Pinpoint the cell where the given text exists, returning its (X, Y) midpoint coordinate. 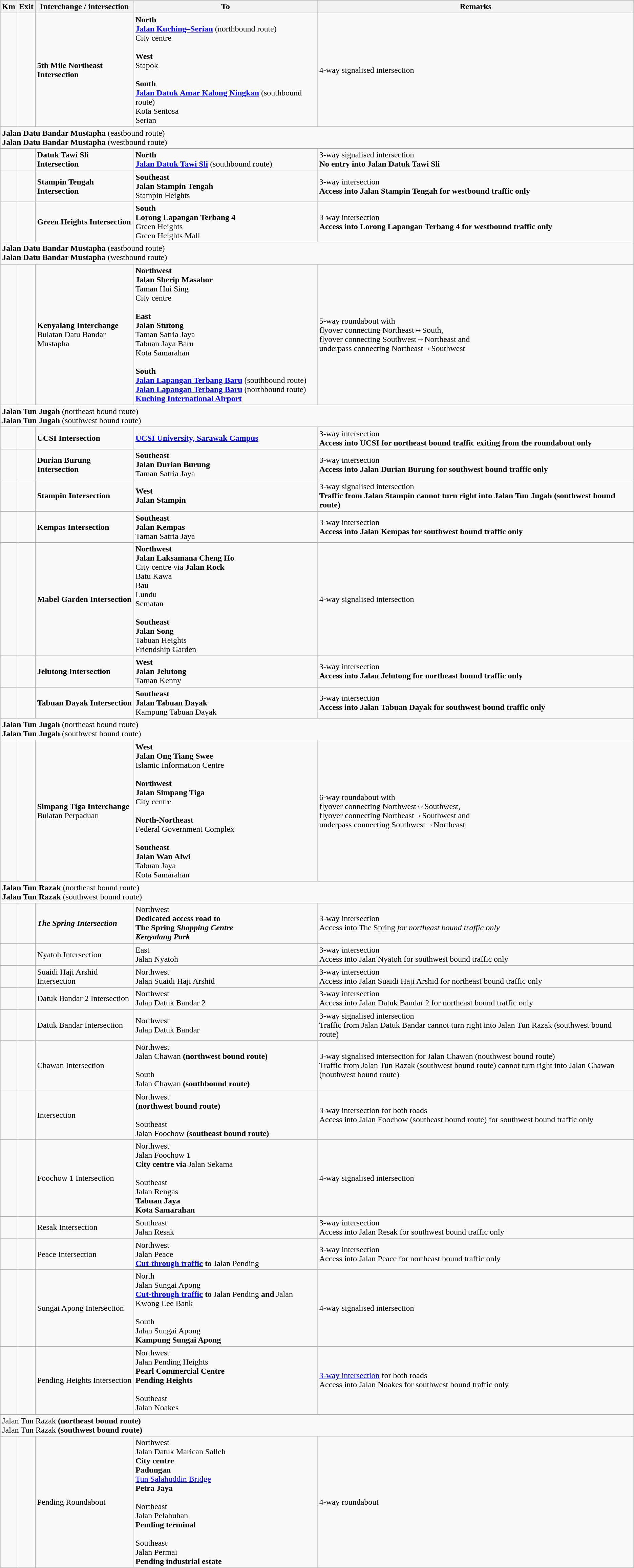
Kempas Intersection (84, 527)
5th Mile Northeast Intersection (84, 70)
NorthwestDedicated access road toThe Spring Shopping Centre Kenyalang Park (226, 923)
3-way intersectionAccess into Lorong Lapangan Terbang 4 for westbound traffic only (475, 222)
North Jalan Datuk Tawi Sli (southbound route) (226, 160)
4-way roundabout (475, 1502)
Nyatoh Intersection (84, 955)
To (226, 7)
3-way intersectionAccess into Jalan Nyatoh for southwest bound traffic only (475, 955)
Pending Heights Intersection (84, 1380)
Pending Roundabout (84, 1502)
Chawan Intersection (84, 1065)
Sungai Apong Intersection (84, 1308)
SoutheastJalan Resak (226, 1227)
Peace Intersection (84, 1254)
3-way signalised intersectionNo entry into Jalan Datuk Tawi Sli (475, 160)
Jalan Datu Bandar Mustapha (eastbound route)Jalan Datu Bandar Mustapha (westbound route) (317, 253)
Durian Burung Intersection (84, 464)
Intersection (84, 1115)
Mabel Garden Intersection (84, 599)
3-way signalised intersectionTraffic from Jalan Datuk Bandar cannot turn right into Jalan Tun Razak (southwest bound route) (475, 1025)
SoutheastJalan Kempas Taman Satria Jaya (226, 527)
NorthwestJalan Datuk Bandar (226, 1025)
UCSI Intersection (84, 438)
Suaidi Haji Arshid Intersection (84, 976)
SouthLorong Lapangan Terbang 4Green HeightsGreen Heights Mall (226, 222)
Simpang Tiga InterchangeBulatan Perpaduan (84, 811)
Kenyalang InterchangeBulatan Datu Bandar Mustapha (84, 334)
Green Heights Intersection (84, 222)
SoutheastJalan Tabuan DayakKampung Tabuan Dayak (226, 703)
Exit (26, 7)
Jalan Datu Bandar Mustapha (eastbound route) Jalan Datu Bandar Mustapha (westbound route) (317, 137)
3-way intersectionAccess into Jalan Durian Burung for southwest bound traffic only (475, 464)
Remarks (475, 7)
WestJalan Jelutong Taman Kenny (226, 672)
3-way intersectionAccess into Jalan Suaidi Haji Arshid for northeast bound traffic only (475, 976)
NorthwestJalan Peace Cut-through traffic to Jalan Pending (226, 1254)
North Jalan Kuching–Serian (northbound route) City centreWestStapokSouth Jalan Datuk Amar Kalong Ningkan (southbound route)Kota SentosaSerian (226, 70)
3-way intersectionAccess into Jalan Kempas for southwest bound traffic only (475, 527)
3-way intersectionAccess into UCSI for northeast bound traffic exiting from the roundabout only (475, 438)
UCSI University, Sarawak Campus (226, 438)
3-way intersectionAccess into Jalan Datuk Bandar 2 for northeast bound traffic only (475, 999)
3-way intersection for both roadsAccess into Jalan Foochow (southeast bound route) for southwest bound traffic only (475, 1115)
Resak Intersection (84, 1227)
Stampin Tengah Intersection (84, 186)
Tabuan Dayak Intersection (84, 703)
3-way intersectionAccess into Jalan Resak for southwest bound traffic only (475, 1227)
EastJalan Nyatoh (226, 955)
SoutheastJalan Durian BurungTaman Satria Jaya (226, 464)
3-way intersection for both roadsAccess into Jalan Noakes for southwest bound traffic only (475, 1380)
3-way intersectionAccess into Jalan Tabuan Dayak for southwest bound traffic only (475, 703)
Stampin Intersection (84, 496)
Foochow 1 Intersection (84, 1178)
Northwest Jalan Laksamana Cheng HoCity centre via Jalan RockBatu KawaBauLunduSematanSoutheast Jalan SongTabuan HeightsFriendship Garden (226, 599)
3-way intersectionAccess into Jalan Jelutong for northeast bound traffic only (475, 672)
The Spring Intersection (84, 923)
NorthwestJalan Chawan (northwest bound route)SouthJalan Chawan (southbound route) (226, 1065)
NorthwestJalan Foochow 1City centre via Jalan SekamaSoutheastJalan RengasTabuan JayaKota Samarahan (226, 1178)
NorthwestJalan Suaidi Haji Arshid (226, 976)
Km (9, 7)
3-way intersectionAccess into Jalan Stampin Tengah for westbound traffic only (475, 186)
Datuk Tawi Sli Intersection (84, 160)
NorthJalan Sungai ApongCut-through traffic to Jalan Pending and Jalan Kwong Lee BankSouthJalan Sungai ApongKampung Sungai Apong (226, 1308)
3-way intersectionAccess into The Spring for northeast bound traffic only (475, 923)
Datuk Bandar 2 Intersection (84, 999)
3-way signalised intersectionTraffic from Jalan Stampin cannot turn right into Jalan Tun Jugah (southwest bound route) (475, 496)
SoutheastJalan Stampin TengahStampin Heights (226, 186)
Interchange / intersection (84, 7)
NorthwestJalan Pending HeightsPearl Commercial CentrePending HeightsSoutheastJalan Noakes (226, 1380)
Datuk Bandar Intersection (84, 1025)
Jelutong Intersection (84, 672)
6-way roundabout withflyover connecting Northwest↔Southwest,flyover connecting Northeast→Southwest andunderpass connecting Southwest→Northeast (475, 811)
NorthwestJalan Datuk Bandar 2 (226, 999)
WestJalan Stampin (226, 496)
Northwest(northwest bound route)SoutheastJalan Foochow (southeast bound route) (226, 1115)
5-way roundabout withflyover connecting Northeast↔South,flyover connecting Southwest→Northeast andunderpass connecting Northeast→Southwest (475, 334)
3-way intersectionAccess into Jalan Peace for northeast bound traffic only (475, 1254)
